Pinpoint the cell where the given text exists, returning its (X, Y) midpoint coordinate. 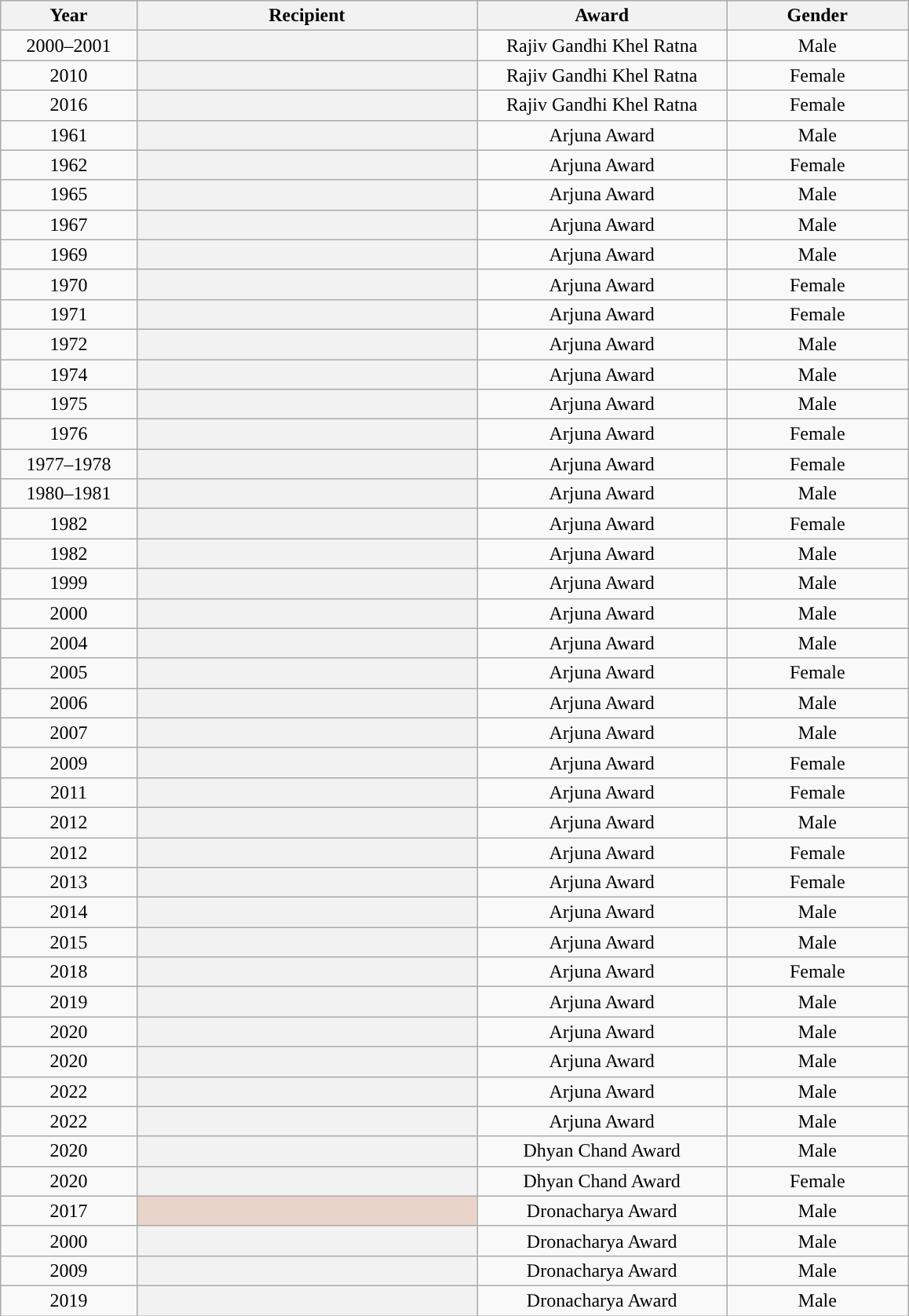
2000–2001 (69, 46)
2015 (69, 942)
2007 (69, 733)
Recipient (307, 16)
2004 (69, 643)
1970 (69, 284)
2005 (69, 673)
2016 (69, 105)
1972 (69, 344)
2006 (69, 703)
2014 (69, 912)
Year (69, 16)
2010 (69, 75)
1975 (69, 404)
1969 (69, 254)
2017 (69, 1211)
1980–1981 (69, 494)
1999 (69, 583)
1961 (69, 135)
Gender (818, 16)
1974 (69, 375)
1971 (69, 314)
2013 (69, 883)
2011 (69, 792)
1967 (69, 225)
1965 (69, 195)
1976 (69, 434)
1962 (69, 165)
Award (602, 16)
2018 (69, 972)
1977–1978 (69, 464)
